Determine the [x, y] coordinate at the center of the cell enclosing the given text.  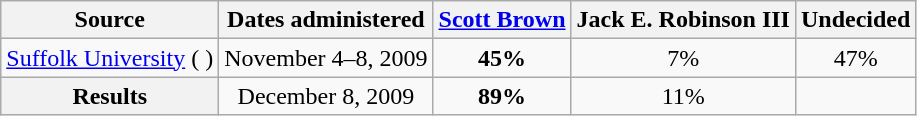
Scott Brown [502, 20]
45% [502, 58]
Source [110, 20]
November 4–8, 2009 [326, 58]
Suffolk University ( ) [110, 58]
Results [110, 96]
Dates administered [326, 20]
December 8, 2009 [326, 96]
Undecided [855, 20]
11% [683, 96]
89% [502, 96]
47% [855, 58]
7% [683, 58]
Jack E. Robinson III [683, 20]
